Output the [x, y] coordinate of the center of the cell containing the given text.  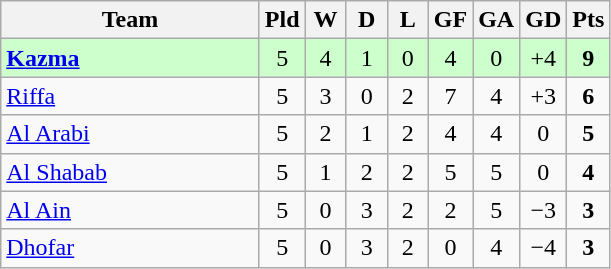
GF [450, 20]
W [326, 20]
Pts [588, 20]
9 [588, 58]
Pld [282, 20]
D [366, 20]
+3 [544, 96]
Riffa [130, 96]
Al Shabab [130, 172]
L [408, 20]
6 [588, 96]
Al Arabi [130, 134]
GA [496, 20]
Team [130, 20]
7 [450, 96]
+4 [544, 58]
GD [544, 20]
−4 [544, 248]
−3 [544, 210]
Al Ain [130, 210]
Kazma [130, 58]
Dhofar [130, 248]
